Scan for the cell matching the given text and deliver its [X, Y] coordinate at center. 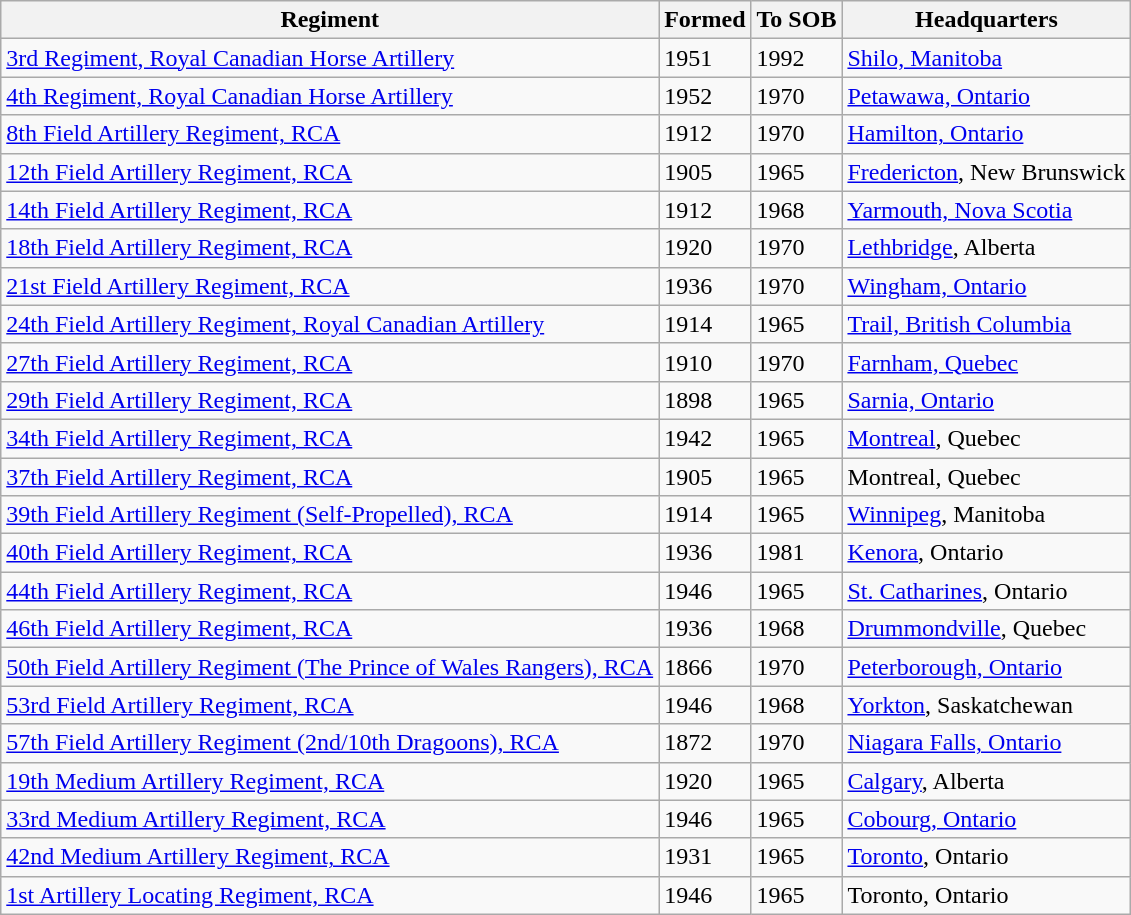
1931 [705, 857]
Niagara Falls, Ontario [986, 743]
24th Field Artillery Regiment, Royal Canadian Artillery [330, 324]
46th Field Artillery Regiment, RCA [330, 629]
1898 [705, 400]
8th Field Artillery Regiment, RCA [330, 134]
40th Field Artillery Regiment, RCA [330, 553]
1951 [705, 58]
29th Field Artillery Regiment, RCA [330, 400]
1872 [705, 743]
St. Catharines, Ontario [986, 591]
Farnham, Quebec [986, 362]
Petawawa, Ontario [986, 96]
27th Field Artillery Regiment, RCA [330, 362]
33rd Medium Artillery Regiment, RCA [330, 819]
Drummondville, Quebec [986, 629]
To SOB [796, 20]
Yarmouth, Nova Scotia [986, 210]
34th Field Artillery Regiment, RCA [330, 438]
18th Field Artillery Regiment, RCA [330, 248]
Formed [705, 20]
53rd Field Artillery Regiment, RCA [330, 705]
Wingham, Ontario [986, 286]
Winnipeg, Manitoba [986, 515]
Lethbridge, Alberta [986, 248]
42nd Medium Artillery Regiment, RCA [330, 857]
1942 [705, 438]
1910 [705, 362]
1952 [705, 96]
Peterborough, Ontario [986, 667]
4th Regiment, Royal Canadian Horse Artillery [330, 96]
Shilo, Manitoba [986, 58]
1866 [705, 667]
1992 [796, 58]
50th Field Artillery Regiment (The Prince of Wales Rangers), RCA [330, 667]
44th Field Artillery Regiment, RCA [330, 591]
Sarnia, Ontario [986, 400]
37th Field Artillery Regiment, RCA [330, 477]
39th Field Artillery Regiment (Self-Propelled), RCA [330, 515]
Regiment [330, 20]
12th Field Artillery Regiment, RCA [330, 172]
Yorkton, Saskatchewan [986, 705]
3rd Regiment, Royal Canadian Horse Artillery [330, 58]
Trail, British Columbia [986, 324]
21st Field Artillery Regiment, RCA [330, 286]
57th Field Artillery Regiment (2nd/10th Dragoons), RCA [330, 743]
Fredericton, New Brunswick [986, 172]
Headquarters [986, 20]
Kenora, Ontario [986, 553]
19th Medium Artillery Regiment, RCA [330, 781]
1st Artillery Locating Regiment, RCA [330, 895]
14th Field Artillery Regiment, RCA [330, 210]
1981 [796, 553]
Calgary, Alberta [986, 781]
Cobourg, Ontario [986, 819]
Hamilton, Ontario [986, 134]
